Output the (X, Y) coordinate of the center of the cell containing the given text.  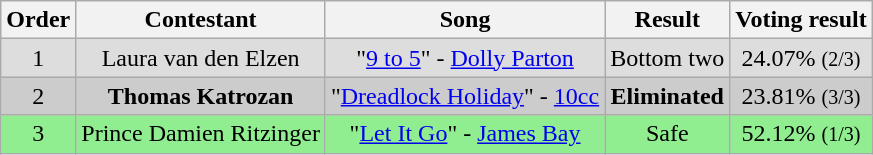
"Dreadlock Holiday" - 10cc (464, 96)
3 (38, 134)
Thomas Katrozan (201, 96)
1 (38, 58)
Safe (668, 134)
2 (38, 96)
Bottom two (668, 58)
Laura van den Elzen (201, 58)
"9 to 5" - Dolly Parton (464, 58)
52.12% (1/3) (801, 134)
"Let It Go" - James Bay (464, 134)
Prince Damien Ritzinger (201, 134)
Contestant (201, 20)
Voting result (801, 20)
24.07% (2/3) (801, 58)
23.81% (3/3) (801, 96)
Result (668, 20)
Eliminated (668, 96)
Song (464, 20)
Order (38, 20)
